Detect which cell encompasses the target text, then output its (x, y) center coordinate. 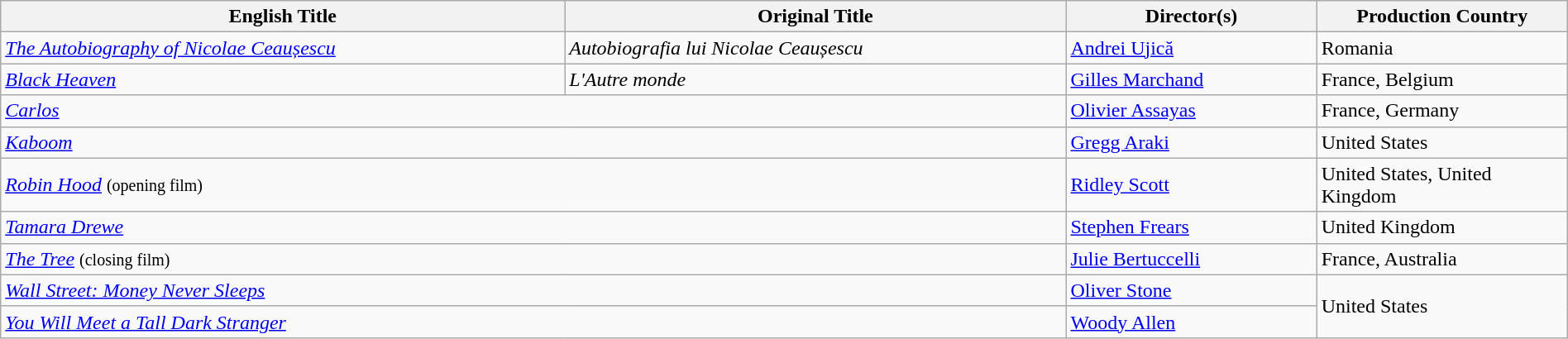
United States, United Kingdom (1442, 185)
France, Germany (1442, 111)
France, Australia (1442, 259)
Black Heaven (283, 79)
English Title (283, 17)
Director(s) (1191, 17)
Oliver Stone (1191, 290)
Tamara Drewe (533, 227)
Gregg Araki (1191, 142)
The Tree (closing film) (533, 259)
Ridley Scott (1191, 185)
United Kingdom (1442, 227)
Gilles Marchand (1191, 79)
Romania (1442, 48)
Original Title (815, 17)
Autobiografia lui Nicolae Ceaușescu (815, 48)
Stephen Frears (1191, 227)
Woody Allen (1191, 322)
Andrei Ujică (1191, 48)
You Will Meet a Tall Dark Stranger (533, 322)
Production Country (1442, 17)
Wall Street: Money Never Sleeps (533, 290)
L'Autre monde (815, 79)
France, Belgium (1442, 79)
The Autobiography of Nicolae Ceaușescu (283, 48)
Robin Hood (opening film) (533, 185)
Carlos (533, 111)
Kaboom (533, 142)
Julie Bertuccelli (1191, 259)
Olivier Assayas (1191, 111)
